Extract the [x, y] coordinate from the center of the cell holding the provided text.  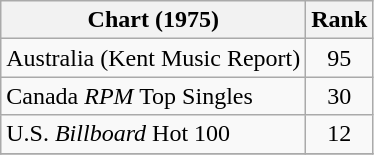
Canada RPM Top Singles [154, 96]
U.S. Billboard Hot 100 [154, 134]
Chart (1975) [154, 20]
30 [340, 96]
12 [340, 134]
Australia (Kent Music Report) [154, 58]
Rank [340, 20]
95 [340, 58]
